Determine the (X, Y) coordinate at the center of the cell enclosing the given text.  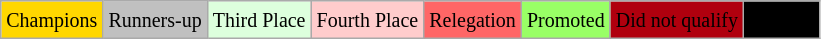
Fourth Place (368, 20)
Did not qualify (676, 20)
Relegation (473, 20)
Champions (52, 20)
Promoted (566, 20)
not held (781, 20)
Third Place (259, 20)
Runners-up (155, 20)
